Return [X, Y] of the center of cell containing provided text 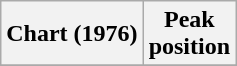
Chart (1976) [72, 34]
Peakposition [189, 34]
